Capture the cell that displays the provided text and extract its (x, y) central coordinate. 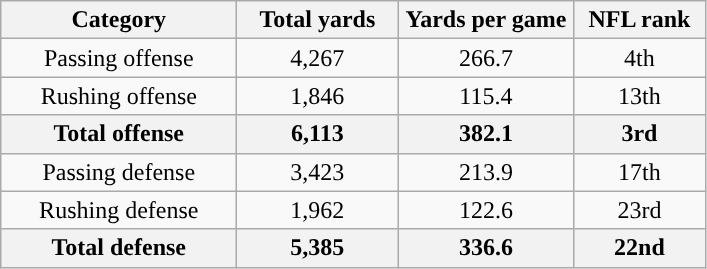
22nd (640, 248)
4th (640, 58)
Passing defense (119, 172)
17th (640, 172)
4,267 (318, 58)
Category (119, 20)
1,846 (318, 96)
Rushing offense (119, 96)
Rushing defense (119, 210)
6,113 (318, 134)
23rd (640, 210)
115.4 (486, 96)
3,423 (318, 172)
336.6 (486, 248)
3rd (640, 134)
122.6 (486, 210)
266.7 (486, 58)
Yards per game (486, 20)
Passing offense (119, 58)
1,962 (318, 210)
Total offense (119, 134)
5,385 (318, 248)
NFL rank (640, 20)
13th (640, 96)
213.9 (486, 172)
Total defense (119, 248)
Total yards (318, 20)
382.1 (486, 134)
